Return the (X, Y) coordinate for the center point of the cell that contains the specified text.  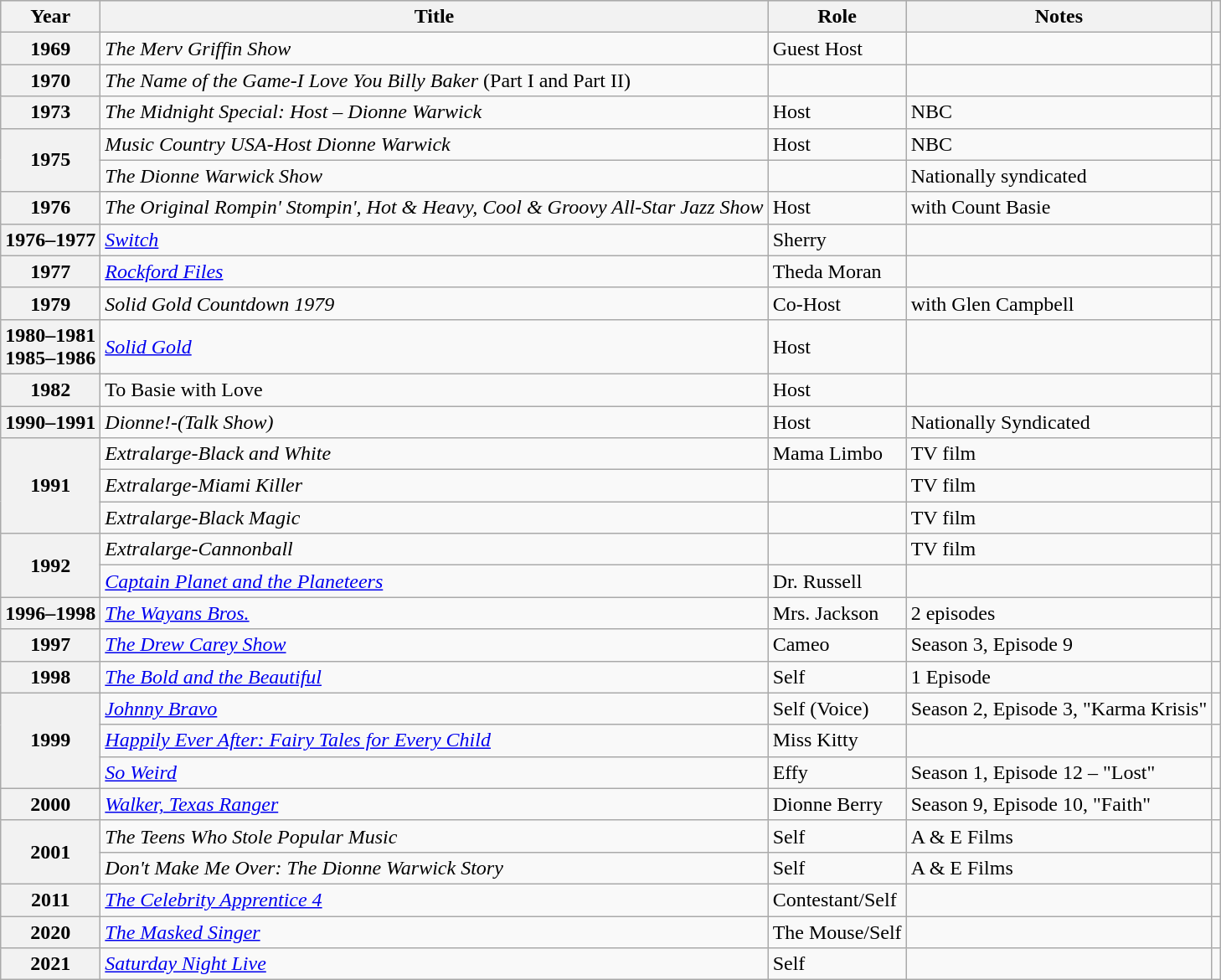
Dr. Russell (837, 581)
The Bold and the Beautiful (434, 677)
with Count Basie (1059, 208)
Year (50, 17)
Mrs. Jackson (837, 613)
Cameo (837, 645)
1977 (50, 271)
Captain Planet and the Planeteers (434, 581)
1976 (50, 208)
Dionne!-(Talk Show) (434, 421)
The Midnight Special: Host – Dionne Warwick (434, 112)
1999 (50, 740)
The Name of the Game-I Love You Billy Baker (Part I and Part II) (434, 80)
Sherry (837, 240)
1976–1977 (50, 240)
1 Episode (1059, 677)
Extralarge-Cannonball (434, 549)
The Mouse/Self (837, 932)
The Teens Who Stole Popular Music (434, 836)
The Celebrity Apprentice 4 (434, 900)
Season 3, Episode 9 (1059, 645)
1980–19811985–1986 (50, 347)
2020 (50, 932)
1990–1991 (50, 421)
1979 (50, 303)
1996–1998 (50, 613)
Co-Host (837, 303)
Extralarge-Black and White (434, 454)
Guest Host (837, 49)
Theda Moran (837, 271)
1991 (50, 486)
1975 (50, 160)
Solid Gold (434, 347)
1973 (50, 112)
Music Country USA-Host Dionne Warwick (434, 144)
Season 2, Episode 3, "Karma Krisis" (1059, 709)
Contestant/Self (837, 900)
The Wayans Bros. (434, 613)
Switch (434, 240)
Notes (1059, 17)
Rockford Files (434, 271)
1969 (50, 49)
2000 (50, 804)
The Original Rompin' Stompin', Hot & Heavy, Cool & Groovy All-Star Jazz Show (434, 208)
Season 9, Episode 10, "Faith" (1059, 804)
Nationally Syndicated (1059, 421)
The Masked Singer (434, 932)
1997 (50, 645)
Season 1, Episode 12 – "Lost" (1059, 772)
Happily Ever After: Fairy Tales for Every Child (434, 740)
1982 (50, 389)
2011 (50, 900)
The Drew Carey Show (434, 645)
Solid Gold Countdown 1979 (434, 303)
The Dionne Warwick Show (434, 176)
The Merv Griffin Show (434, 49)
Dionne Berry (837, 804)
Don't Make Me Over: The Dionne Warwick Story (434, 868)
1970 (50, 80)
Extralarge-Miami Killer (434, 486)
2021 (50, 964)
with Glen Campbell (1059, 303)
Role (837, 17)
To Basie with Love (434, 389)
1998 (50, 677)
Mama Limbo (837, 454)
2001 (50, 852)
Extralarge-Black Magic (434, 518)
Saturday Night Live (434, 964)
2 episodes (1059, 613)
Miss Kitty (837, 740)
Johnny Bravo (434, 709)
So Weird (434, 772)
1992 (50, 565)
Self (Voice) (837, 709)
Walker, Texas Ranger (434, 804)
Nationally syndicated (1059, 176)
Effy (837, 772)
Title (434, 17)
